For the text-containing cell, return its midpoint in (X, Y) coordinate format. 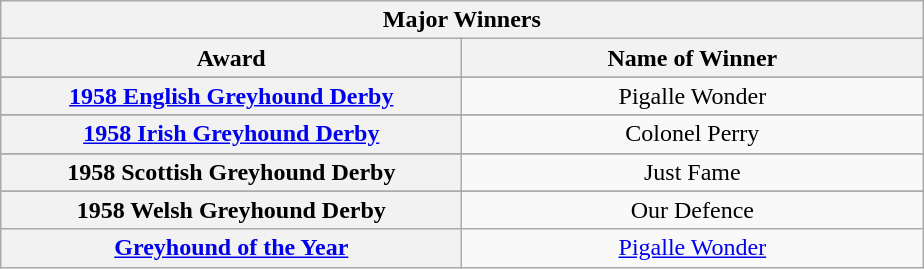
Greyhound of the Year (232, 248)
1958 Welsh Greyhound Derby (232, 210)
Our Defence (692, 210)
Award (232, 58)
1958 English Greyhound Derby (232, 96)
Just Fame (692, 172)
1958 Scottish Greyhound Derby (232, 172)
Name of Winner (692, 58)
Major Winners (462, 20)
1958 Irish Greyhound Derby (232, 134)
Colonel Perry (692, 134)
